Capture the cell that displays the provided text and extract its [x, y] central coordinate. 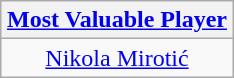
Most Valuable Player [116, 20]
Nikola Mirotić [116, 58]
